Locate the cell with the specified text and output its (x, y) center coordinate. 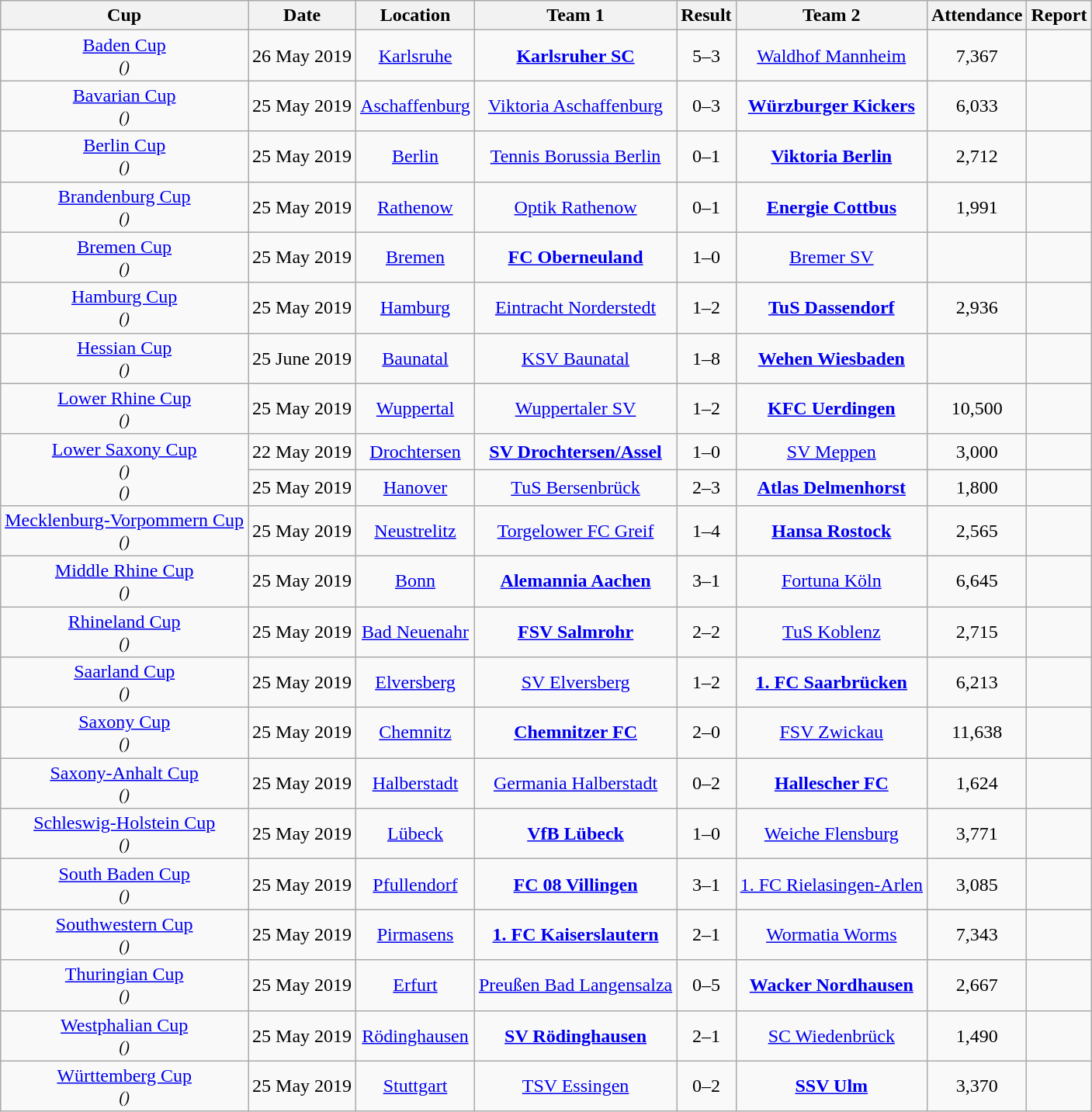
Pfullendorf (416, 885)
SV Elversberg (575, 683)
Rhineland Cup() (124, 632)
1. FC Saarbrücken (831, 683)
Würzburger Kickers (831, 106)
Bremen Cup() (124, 258)
TuS Dassendorf (831, 307)
Aschaffenburg (416, 106)
0–5 (706, 986)
Wuppertaler SV (575, 408)
Pirmasens (416, 934)
7,367 (976, 56)
Elversberg (416, 683)
Wehen Wiesbaden (831, 359)
Weiche Flensburg (831, 833)
1,991 (976, 206)
Stuttgart (416, 1086)
SV Meppen (831, 452)
1,490 (976, 1035)
Torgelower FC Greif (575, 531)
Viktoria Berlin (831, 157)
Neustrelitz (416, 531)
Lübeck (416, 833)
1,800 (976, 487)
Karlsruhe (416, 56)
Hessian Cup() (124, 359)
Optik Rathenow (575, 206)
Saxony-Anhalt Cup() (124, 784)
Chemnitzer FC (575, 733)
3,370 (976, 1086)
2,712 (976, 157)
Date (303, 16)
Bonn (416, 580)
2–3 (706, 487)
SC Wiedenbrück (831, 1035)
3,085 (976, 885)
Schleswig-Holstein Cup() (124, 833)
Rödinghausen (416, 1035)
2,565 (976, 531)
3,000 (976, 452)
Hamburg Cup() (124, 307)
Württemberg Cup() (124, 1086)
6,033 (976, 106)
Hanover (416, 487)
Lower Saxony Cup()() (124, 469)
Hamburg (416, 307)
Berlin Cup() (124, 157)
Bavarian Cup() (124, 106)
Bremer SV (831, 258)
Hallescher FC (831, 784)
Thuringian Cup() (124, 986)
South Baden Cup() (124, 885)
TSV Essingen (575, 1086)
Viktoria Aschaffenburg (575, 106)
FSV Salmrohr (575, 632)
Team 2 (831, 16)
Germania Halberstadt (575, 784)
Middle Rhine Cup() (124, 580)
Baden Cup() (124, 56)
KSV Baunatal (575, 359)
Halberstadt (416, 784)
Attendance (976, 16)
Saxony Cup() (124, 733)
VfB Lübeck (575, 833)
Preußen Bad Langensalza (575, 986)
Chemnitz (416, 733)
Bremen (416, 258)
1. FC Rielasingen-Arlen (831, 885)
SV Drochtersen/Assel (575, 452)
11,638 (976, 733)
SV Rödinghausen (575, 1035)
Report (1059, 16)
5–3 (706, 56)
6,645 (976, 580)
3,771 (976, 833)
2,667 (976, 986)
22 May 2019 (303, 452)
Hansa Rostock (831, 531)
Energie Cottbus (831, 206)
Cup (124, 16)
1–8 (706, 359)
Wacker Nordhausen (831, 986)
Drochtersen (416, 452)
Erfurt (416, 986)
Mecklenburg-Vorpommern Cup() (124, 531)
Rathenow (416, 206)
Karlsruher SC (575, 56)
FC Oberneuland (575, 258)
10,500 (976, 408)
KFC Uerdingen (831, 408)
Wuppertal (416, 408)
6,213 (976, 683)
Wormatia Worms (831, 934)
Tennis Borussia Berlin (575, 157)
Atlas Delmenhorst (831, 487)
FC 08 Villingen (575, 885)
SSV Ulm (831, 1086)
Baunatal (416, 359)
Fortuna Köln (831, 580)
Team 1 (575, 16)
Lower Rhine Cup() (124, 408)
2,715 (976, 632)
2–0 (706, 733)
Alemannia Aachen (575, 580)
26 May 2019 (303, 56)
1. FC Kaiserslautern (575, 934)
Eintracht Norderstedt (575, 307)
Saarland Cup() (124, 683)
25 June 2019 (303, 359)
Result (706, 16)
Brandenburg Cup() (124, 206)
TuS Bersenbrück (575, 487)
0–3 (706, 106)
2–2 (706, 632)
Westphalian Cup() (124, 1035)
1,624 (976, 784)
TuS Koblenz (831, 632)
7,343 (976, 934)
1–4 (706, 531)
2,936 (976, 307)
Waldhof Mannheim (831, 56)
Berlin (416, 157)
Bad Neuenahr (416, 632)
FSV Zwickau (831, 733)
Southwestern Cup() (124, 934)
Location (416, 16)
